Locate the cell with the specified text and output its (X, Y) center coordinate. 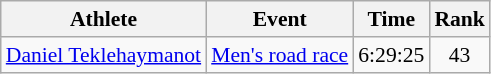
Daniel Teklehaymanot (104, 55)
6:29:25 (391, 55)
Event (280, 19)
Athlete (104, 19)
Time (391, 19)
43 (460, 55)
Men's road race (280, 55)
Rank (460, 19)
